Capture the cell that displays the provided text and extract its (x, y) central coordinate. 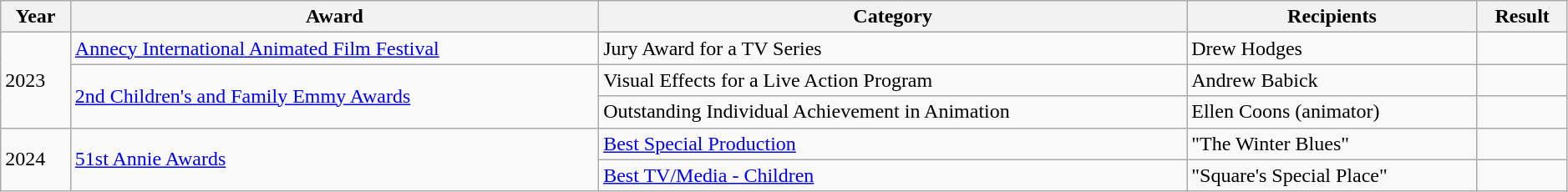
Category (893, 17)
Best Special Production (893, 144)
2024 (36, 159)
"Square's Special Place" (1332, 175)
Outstanding Individual Achievement in Animation (893, 112)
Annecy International Animated Film Festival (334, 48)
Andrew Babick (1332, 80)
Award (334, 17)
2023 (36, 80)
Drew Hodges (1332, 48)
"The Winter Blues" (1332, 144)
Jury Award for a TV Series (893, 48)
2nd Children's and Family Emmy Awards (334, 96)
Ellen Coons (animator) (1332, 112)
Recipients (1332, 17)
51st Annie Awards (334, 159)
Visual Effects for a Live Action Program (893, 80)
Year (36, 17)
Best TV/Media - Children (893, 175)
Result (1522, 17)
